Pinpoint the cell where the given text exists, returning its [x, y] midpoint coordinate. 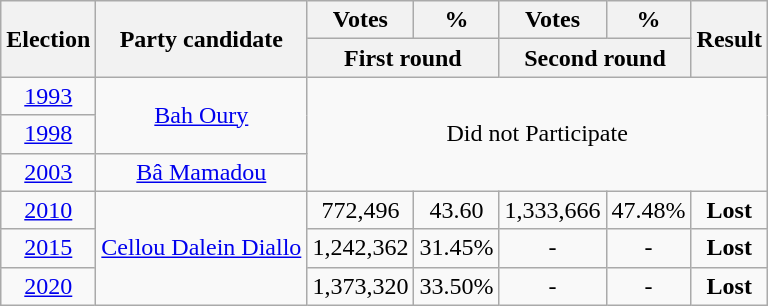
Bâ Mamadou [202, 172]
33.50% [456, 286]
772,496 [360, 210]
First round [403, 58]
47.48% [648, 210]
1993 [48, 96]
2015 [48, 248]
Bah Oury [202, 115]
1,242,362 [360, 248]
1,373,320 [360, 286]
Cellou Dalein Diallo [202, 248]
2003 [48, 172]
Did not Participate [538, 134]
2020 [48, 286]
43.60 [456, 210]
31.45% [456, 248]
Second round [595, 58]
Election [48, 39]
1998 [48, 134]
Result [729, 39]
2010 [48, 210]
1,333,666 [552, 210]
Party candidate [202, 39]
